Provide the [X, Y] coordinate of the cell's center where the given text is located.  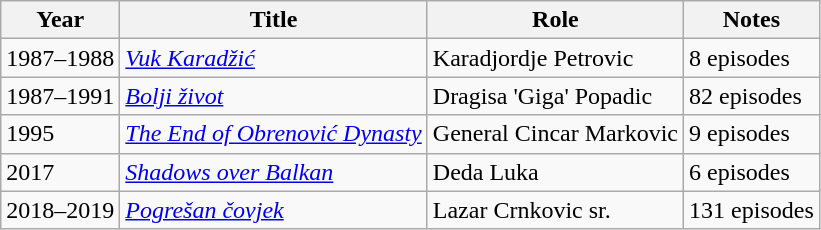
Deda Luka [555, 172]
1987–1991 [60, 96]
Shadows over Balkan [274, 172]
Year [60, 20]
9 episodes [752, 134]
General Cincar Markovic [555, 134]
Bolji život [274, 96]
1995 [60, 134]
6 episodes [752, 172]
8 episodes [752, 58]
Title [274, 20]
2018–2019 [60, 210]
Lazar Crnkovic sr. [555, 210]
Karadjordje Petrovic [555, 58]
Dragisa 'Giga' Popadic [555, 96]
Vuk Karadžić [274, 58]
131 episodes [752, 210]
82 episodes [752, 96]
The End of Obrenović Dynasty [274, 134]
Notes [752, 20]
1987–1988 [60, 58]
Pogrešan čovjek [274, 210]
Role [555, 20]
2017 [60, 172]
